Find where the given text appears and provide that cell's center as [x, y] coordinate. 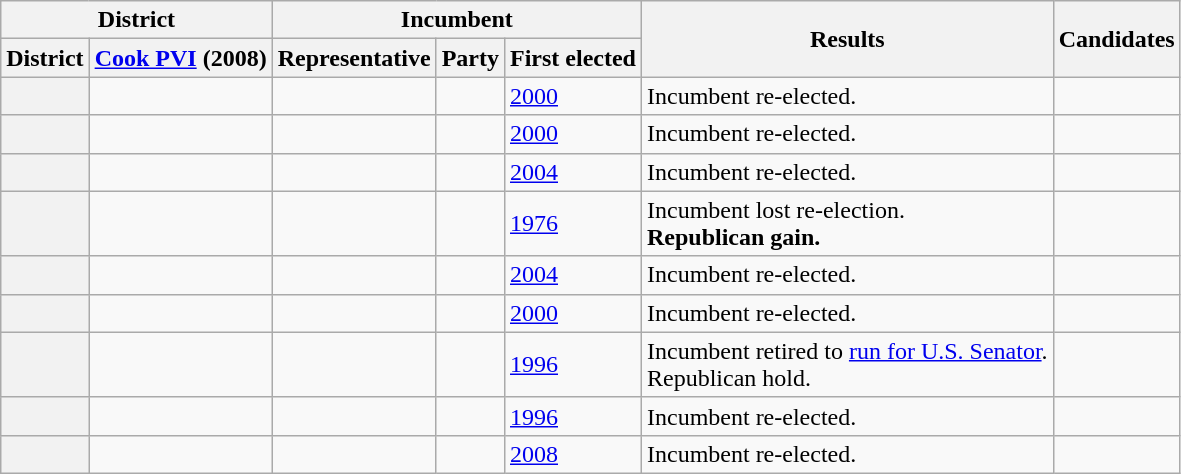
Representative [354, 58]
Candidates [1116, 39]
Party [470, 58]
Results [847, 39]
First elected [572, 58]
Incumbent lost re-election.Republican gain. [847, 224]
2008 [572, 454]
1976 [572, 224]
Incumbent retired to run for U.S. Senator.Republican hold. [847, 364]
Cook PVI (2008) [180, 58]
Incumbent [456, 20]
